From the cell containing the given text, extract its center point as [X, Y] coordinate. 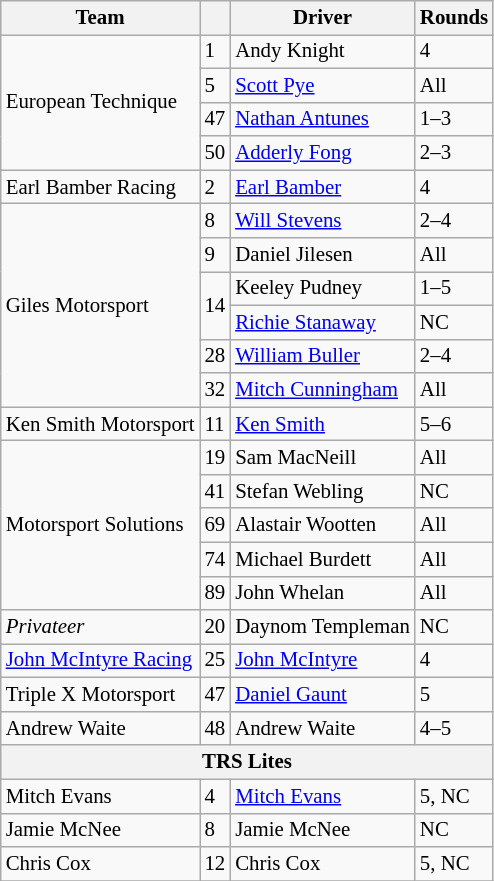
25 [216, 661]
Rounds [454, 18]
Ken Smith [322, 424]
John McIntyre [322, 661]
Alastair Wootten [322, 525]
20 [216, 627]
John Whelan [322, 593]
Sam MacNeill [322, 458]
2–3 [454, 153]
9 [216, 255]
Driver [322, 18]
89 [216, 593]
Ken Smith Motorsport [100, 424]
John McIntyre Racing [100, 661]
Keeley Pudney [322, 288]
Richie Stanaway [322, 322]
12 [216, 864]
TRS Lites [247, 762]
Privateer [100, 627]
28 [216, 356]
Will Stevens [322, 221]
Giles Motorsport [100, 306]
William Buller [322, 356]
1 [216, 51]
Triple X Motorsport [100, 695]
11 [216, 424]
Daniel Gaunt [322, 695]
Adderly Fong [322, 153]
Daynom Templeman [322, 627]
Team [100, 18]
Stefan Webling [322, 491]
Earl Bamber [322, 187]
1–5 [454, 288]
50 [216, 153]
14 [216, 305]
Earl Bamber Racing [100, 187]
Daniel Jilesen [322, 255]
Andy Knight [322, 51]
4–5 [454, 728]
Mitch Cunningham [322, 390]
European Technique [100, 102]
Michael Burdett [322, 559]
48 [216, 728]
Scott Pye [322, 85]
Motorsport Solutions [100, 526]
2 [216, 187]
19 [216, 458]
Nathan Antunes [322, 119]
5–6 [454, 424]
69 [216, 525]
74 [216, 559]
41 [216, 491]
32 [216, 390]
1–3 [454, 119]
